Locate the cell with the specified text and output its [x, y] center coordinate. 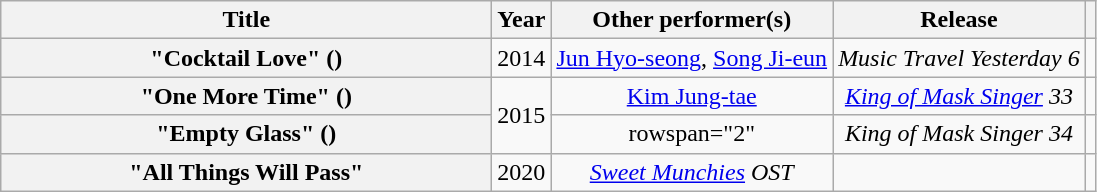
2014 [522, 58]
Music Travel Yesterday 6 [960, 58]
Release [960, 20]
"All Things Will Pass" [246, 172]
Other performer(s) [692, 20]
King of Mask Singer 34 [960, 134]
King of Mask Singer 33 [960, 96]
Kim Jung-tae [692, 96]
Jun Hyo-seong, Song Ji-eun [692, 58]
rowspan="2" [692, 134]
2015 [522, 115]
"Empty Glass" () [246, 134]
Title [246, 20]
Sweet Munchies OST [692, 172]
Year [522, 20]
"One More Time" () [246, 96]
"Cocktail Love" () [246, 58]
2020 [522, 172]
